For the text-containing cell, return its midpoint in [X, Y] coordinate format. 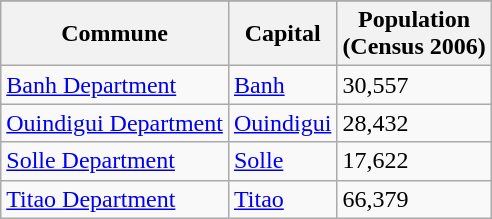
Capital [282, 34]
Solle [282, 161]
Solle Department [115, 161]
28,432 [414, 123]
Ouindigui Department [115, 123]
Banh Department [115, 85]
17,622 [414, 161]
Titao Department [115, 199]
Banh [282, 85]
Population(Census 2006) [414, 34]
Ouindigui [282, 123]
30,557 [414, 85]
Commune [115, 34]
Titao [282, 199]
66,379 [414, 199]
